Detect which cell encompasses the target text, then output its (x, y) center coordinate. 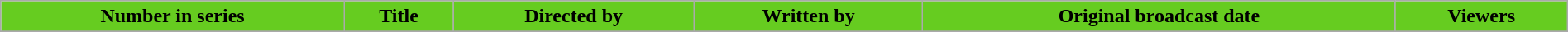
Title (399, 16)
Directed by (574, 16)
Number in series (173, 16)
Written by (809, 16)
Viewers (1481, 16)
Original broadcast date (1159, 16)
